Extract the [x, y] coordinate from the center of the cell holding the provided text.  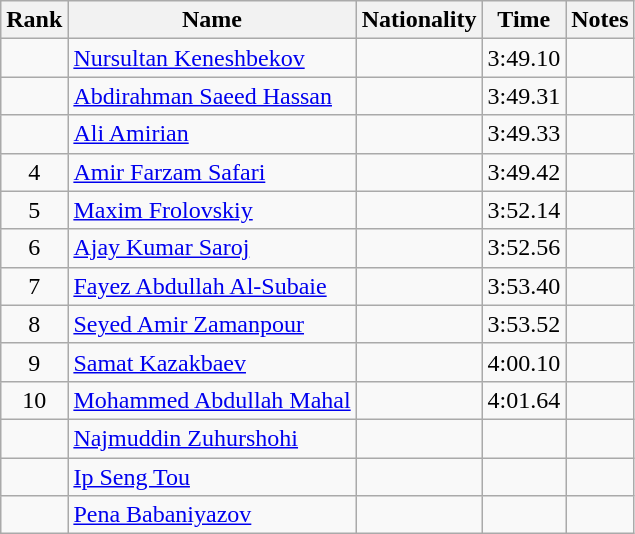
3:49.33 [524, 134]
3:49.31 [524, 96]
Maxim Frolovskiy [212, 210]
Samat Kazakbaev [212, 362]
Mohammed Abdullah Mahal [212, 400]
3:52.14 [524, 210]
3:49.10 [524, 58]
3:53.40 [524, 286]
Abdirahman Saeed Hassan [212, 96]
4:00.10 [524, 362]
9 [34, 362]
3:53.52 [524, 324]
7 [34, 286]
Ip Seng Tou [212, 477]
8 [34, 324]
3:49.42 [524, 172]
Time [524, 20]
Seyed Amir Zamanpour [212, 324]
6 [34, 248]
4 [34, 172]
Najmuddin Zuhurshohi [212, 438]
Nursultan Keneshbekov [212, 58]
10 [34, 400]
Fayez Abdullah Al-Subaie [212, 286]
5 [34, 210]
Name [212, 20]
4:01.64 [524, 400]
Ali Amirian [212, 134]
Ajay Kumar Saroj [212, 248]
Rank [34, 20]
Nationality [419, 20]
Notes [600, 20]
3:52.56 [524, 248]
Amir Farzam Safari [212, 172]
Pena Babaniyazov [212, 515]
